For the text-containing cell, return its midpoint in [x, y] coordinate format. 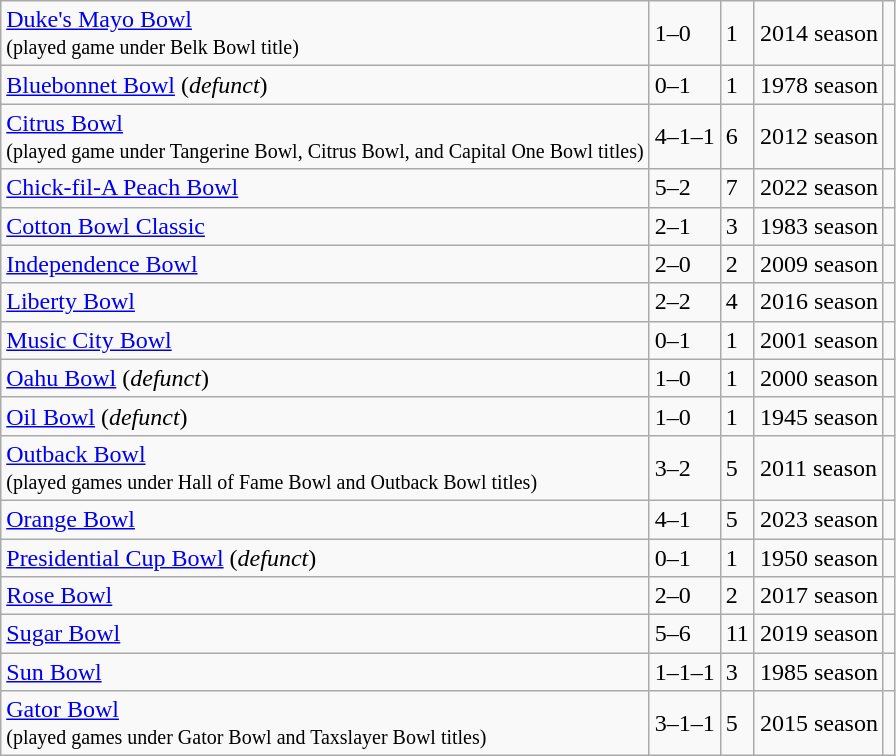
1950 season [818, 557]
Liberty Bowl [325, 302]
Bluebonnet Bowl (defunct) [325, 85]
2014 season [818, 34]
Orange Bowl [325, 519]
Sugar Bowl [325, 634]
1985 season [818, 672]
2012 season [818, 136]
4 [737, 302]
Cotton Bowl Classic [325, 226]
Rose Bowl [325, 596]
2023 season [818, 519]
1983 season [818, 226]
1978 season [818, 85]
1–1–1 [684, 672]
Oil Bowl (defunct) [325, 416]
2009 season [818, 264]
7 [737, 188]
4–1 [684, 519]
2–2 [684, 302]
2019 season [818, 634]
Presidential Cup Bowl (defunct) [325, 557]
3–1–1 [684, 724]
Music City Bowl [325, 340]
2001 season [818, 340]
3–2 [684, 468]
6 [737, 136]
2016 season [818, 302]
1945 season [818, 416]
Outback Bowl(played games under Hall of Fame Bowl and Outback Bowl titles) [325, 468]
Citrus Bowl(played game under Tangerine Bowl, Citrus Bowl, and Capital One Bowl titles) [325, 136]
Sun Bowl [325, 672]
2022 season [818, 188]
Independence Bowl [325, 264]
Gator Bowl(played games under Gator Bowl and Taxslayer Bowl titles) [325, 724]
2017 season [818, 596]
11 [737, 634]
2011 season [818, 468]
2015 season [818, 724]
2000 season [818, 378]
4–1–1 [684, 136]
5–2 [684, 188]
5–6 [684, 634]
Oahu Bowl (defunct) [325, 378]
Duke's Mayo Bowl(played game under Belk Bowl title) [325, 34]
2–1 [684, 226]
Chick-fil-A Peach Bowl [325, 188]
